Return [X, Y] of the center of cell containing provided text 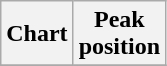
Peakposition [119, 34]
Chart [37, 34]
